Determine the (X, Y) coordinate at the center of the cell enclosing the given text.  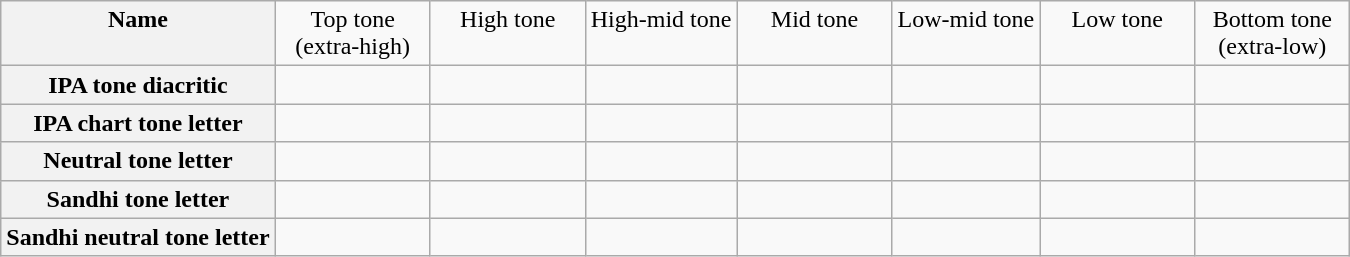
IPA chart tone letter (138, 123)
Sandhi neutral tone letter (138, 237)
Low tone (1118, 34)
Name (138, 34)
Neutral tone letter (138, 161)
IPA tone diacritic (138, 85)
Mid tone (814, 34)
High-mid tone (661, 34)
Sandhi tone letter (138, 199)
Low-mid tone (966, 34)
High tone (508, 34)
Bottom tone (extra-low) (1272, 34)
Top tone (extra-high) (352, 34)
